Capture the cell that displays the provided text and extract its [X, Y] central coordinate. 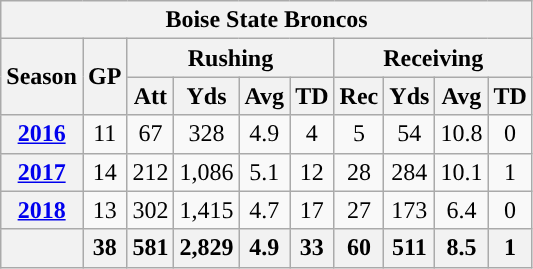
173 [410, 210]
67 [150, 134]
60 [359, 248]
8.5 [462, 248]
10.1 [462, 172]
1,086 [206, 172]
Receiving [433, 58]
10.8 [462, 134]
5 [359, 134]
54 [410, 134]
13 [104, 210]
GP [104, 77]
Boise State Broncos [267, 20]
328 [206, 134]
11 [104, 134]
2017 [42, 172]
1,415 [206, 210]
Season [42, 77]
581 [150, 248]
Rushing [230, 58]
5.1 [264, 172]
6.4 [462, 210]
4 [312, 134]
284 [410, 172]
2,829 [206, 248]
2018 [42, 210]
212 [150, 172]
302 [150, 210]
12 [312, 172]
Att [150, 96]
28 [359, 172]
27 [359, 210]
Rec [359, 96]
4.7 [264, 210]
38 [104, 248]
33 [312, 248]
511 [410, 248]
17 [312, 210]
2016 [42, 134]
14 [104, 172]
